Return (x, y) of the center of cell containing provided text 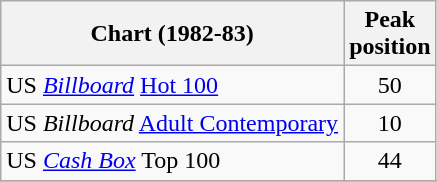
44 (390, 161)
US Billboard Adult Contemporary (172, 123)
Chart (1982-83) (172, 34)
US Cash Box Top 100 (172, 161)
US Billboard Hot 100 (172, 85)
10 (390, 123)
Peakposition (390, 34)
50 (390, 85)
